Extract the [x, y] coordinate from the center of the cell holding the provided text.  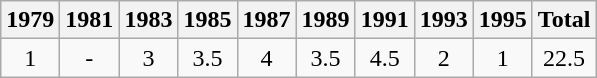
1991 [384, 20]
1983 [148, 20]
- [90, 58]
Total [564, 20]
2 [444, 58]
1985 [208, 20]
4 [266, 58]
1979 [30, 20]
22.5 [564, 58]
4.5 [384, 58]
1993 [444, 20]
1989 [326, 20]
1995 [502, 20]
1987 [266, 20]
3 [148, 58]
1981 [90, 20]
